Extract the (X, Y) coordinate from the center of the cell holding the provided text.  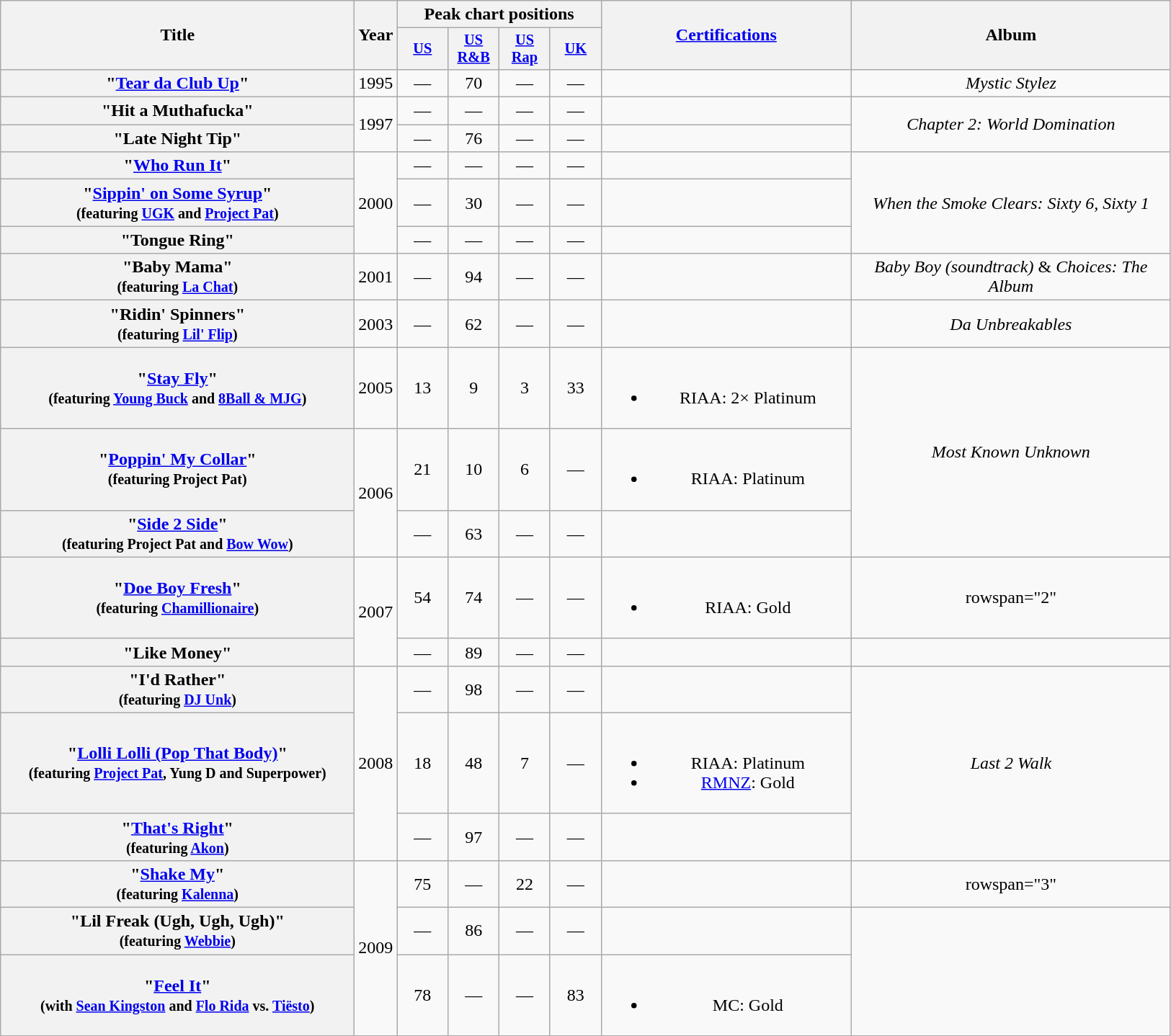
Album (1010, 35)
2006 (376, 493)
Mystic Stylez (1010, 83)
2009 (376, 948)
18 (422, 763)
"Poppin' My Collar"(featuring Project Pat) (177, 470)
33 (575, 388)
2008 (376, 763)
USRap (525, 49)
"Feel It"(with Sean Kingston and Flo Rida vs. Tiësto) (177, 996)
74 (474, 598)
Title (177, 35)
"Like Money" (177, 652)
Certifications (726, 35)
"Baby Mama"(featuring La Chat) (177, 277)
2007 (376, 611)
UK (575, 49)
Last 2 Walk (1010, 763)
"Sippin' on Some Syrup"(featuring UGK and Project Pat) (177, 203)
RIAA: PlatinumRMNZ: Gold (726, 763)
"That's Right"(featuring Akon) (177, 837)
"Late Night Tip" (177, 138)
Baby Boy (soundtrack) & Choices: The Album (1010, 277)
"I'd Rather"(featuring DJ Unk) (177, 689)
Chapter 2: World Domination (1010, 125)
30 (474, 203)
78 (422, 996)
6 (525, 470)
83 (575, 996)
13 (422, 388)
When the Smoke Clears: Sixty 6, Sixty 1 (1010, 203)
MC: Gold (726, 996)
86 (474, 931)
RIAA: Platinum (726, 470)
"Who Run It" (177, 166)
10 (474, 470)
94 (474, 277)
2000 (376, 203)
7 (525, 763)
rowspan="3" (1010, 883)
76 (474, 138)
Da Unbreakables (1010, 324)
"Tongue Ring" (177, 240)
97 (474, 837)
"Stay Fly"(featuring Young Buck and 8Ball & MJG) (177, 388)
21 (422, 470)
"Hit a Muthafucka" (177, 111)
2001 (376, 277)
"Tear da Club Up" (177, 83)
62 (474, 324)
1997 (376, 125)
9 (474, 388)
48 (474, 763)
USR&B (474, 49)
US (422, 49)
Peak chart positions (499, 14)
"Side 2 Side"(featuring Project Pat and Bow Wow) (177, 533)
54 (422, 598)
22 (525, 883)
Most Known Unknown (1010, 452)
"Ridin' Spinners"(featuring Lil' Flip) (177, 324)
3 (525, 388)
63 (474, 533)
"Lolli Lolli (Pop That Body)"(featuring Project Pat, Yung D and Superpower) (177, 763)
"Doe Boy Fresh"(featuring Chamillionaire) (177, 598)
2005 (376, 388)
"Lil Freak (Ugh, Ugh, Ugh)"(featuring Webbie) (177, 931)
Year (376, 35)
"Shake My"(featuring Kalenna) (177, 883)
rowspan="2" (1010, 598)
75 (422, 883)
RIAA: 2× Platinum (726, 388)
1995 (376, 83)
98 (474, 689)
89 (474, 652)
70 (474, 83)
2003 (376, 324)
RIAA: Gold (726, 598)
